Scan for the cell matching the given text and deliver its (X, Y) coordinate at center. 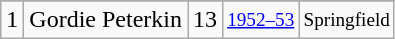
Gordie Peterkin (106, 20)
1952–53 (261, 20)
13 (206, 20)
Springfield (347, 20)
1 (12, 20)
